From the cell containing the given text, extract its center point as [X, Y] coordinate. 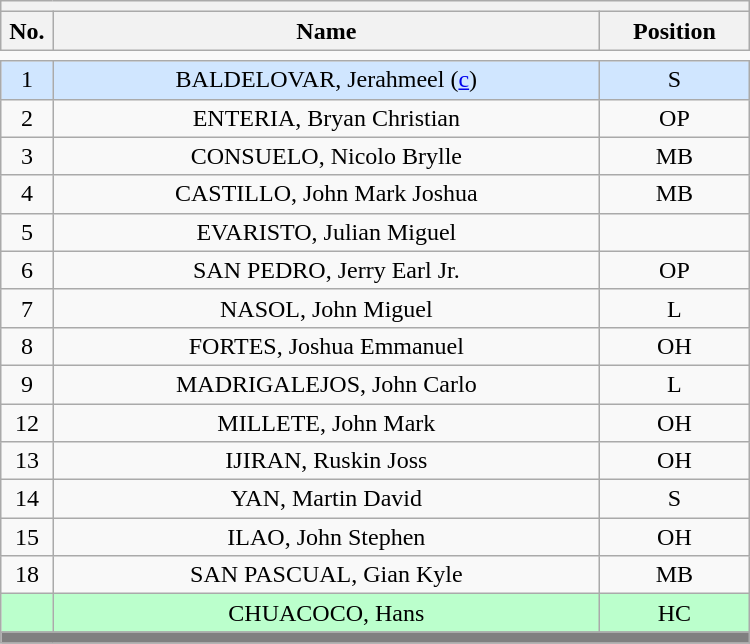
EVARISTO, Julian Miguel [326, 232]
7 [27, 308]
5 [27, 232]
NASOL, John Miguel [326, 308]
CASTILLO, John Mark Joshua [326, 194]
Name [326, 31]
14 [27, 499]
4 [27, 194]
YAN, Martin David [326, 499]
8 [27, 346]
CONSUELO, Nicolo Brylle [326, 156]
IJIRAN, Ruskin Joss [326, 461]
6 [27, 270]
CHUACOCO, Hans [326, 613]
2 [27, 118]
12 [27, 423]
3 [27, 156]
ENTERIA, Bryan Christian [326, 118]
MILLETE, John Mark [326, 423]
9 [27, 384]
HC [675, 613]
ILAO, John Stephen [326, 537]
SAN PEDRO, Jerry Earl Jr. [326, 270]
Position [675, 31]
15 [27, 537]
FORTES, Joshua Emmanuel [326, 346]
SAN PASCUAL, Gian Kyle [326, 575]
MADRIGALEJOS, John Carlo [326, 384]
1 [27, 80]
No. [27, 31]
18 [27, 575]
BALDELOVAR, Jerahmeel (c) [326, 80]
13 [27, 461]
